Identify which cell holds the provided text, then report its (x, y) central coordinate. 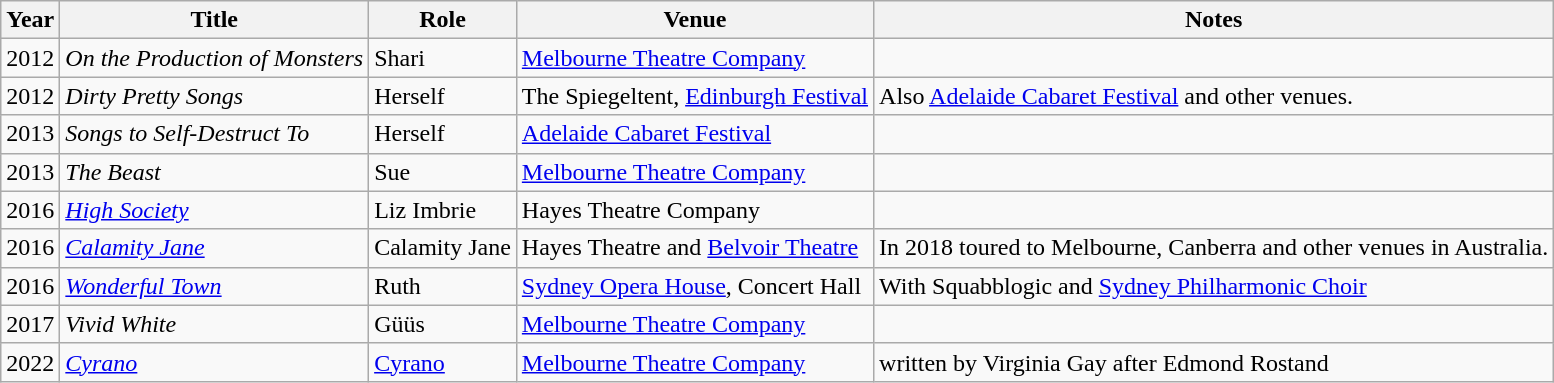
Dirty Pretty Songs (214, 96)
Hayes Theatre and Belvoir Theatre (694, 248)
Sue (443, 172)
High Society (214, 210)
Venue (694, 20)
The Spiegeltent, Edinburgh Festival (694, 96)
Notes (1214, 20)
Ruth (443, 286)
Vivid White (214, 324)
written by Virginia Gay after Edmond Rostand (1214, 362)
Also Adelaide Cabaret Festival and other venues. (1214, 96)
Year (30, 20)
2017 (30, 324)
Güüs (443, 324)
Shari (443, 58)
In 2018 toured to Melbourne, Canberra and other venues in Australia. (1214, 248)
Songs to Self-Destruct To (214, 134)
Wonderful Town (214, 286)
Role (443, 20)
The Beast (214, 172)
Title (214, 20)
Sydney Opera House, Concert Hall (694, 286)
Hayes Theatre Company (694, 210)
Liz Imbrie (443, 210)
Adelaide Cabaret Festival (694, 134)
2022 (30, 362)
With Squabblogic and Sydney Philharmonic Choir (1214, 286)
On the Production of Monsters (214, 58)
